Output the [X, Y] coordinate of the center of the cell containing the given text.  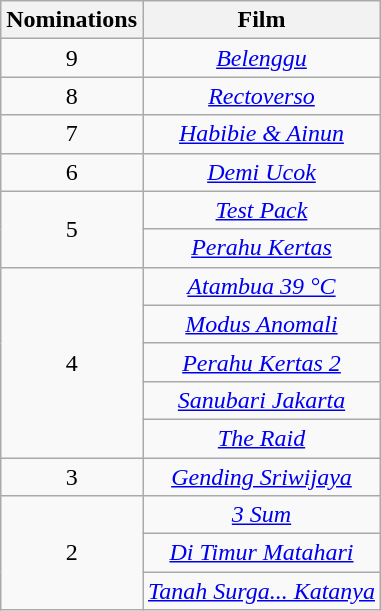
Perahu Kertas 2 [261, 362]
9 [72, 58]
Belenggu [261, 58]
Rectoverso [261, 96]
Sanubari Jakarta [261, 400]
Nominations [72, 20]
7 [72, 134]
Gending Sriwijaya [261, 477]
Test Pack [261, 210]
Demi Ucok [261, 172]
Di Timur Matahari [261, 553]
Perahu Kertas [261, 248]
Film [261, 20]
The Raid [261, 438]
3 Sum [261, 515]
Atambua 39 °C [261, 286]
Modus Anomali [261, 324]
2 [72, 553]
3 [72, 477]
6 [72, 172]
Tanah Surga... Katanya [261, 591]
4 [72, 362]
5 [72, 229]
8 [72, 96]
Habibie & Ainun [261, 134]
